Provide the (x, y) coordinate of the cell's center where the given text is located.  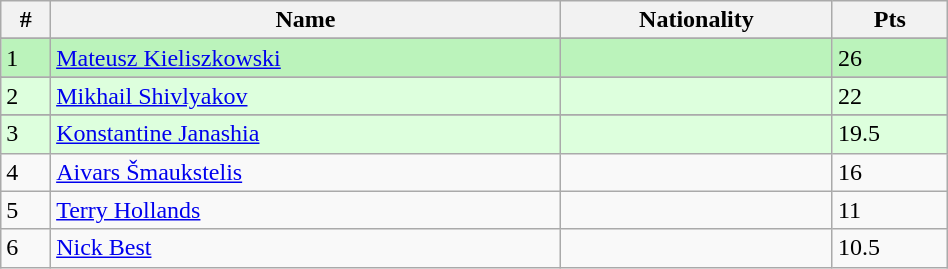
Nick Best (306, 248)
Nationality (696, 20)
11 (890, 210)
Pts (890, 20)
16 (890, 172)
19.5 (890, 134)
5 (26, 210)
3 (26, 134)
# (26, 20)
26 (890, 58)
10.5 (890, 248)
Konstantine Janashia (306, 134)
2 (26, 96)
Mikhail Shivlyakov (306, 96)
1 (26, 58)
Name (306, 20)
6 (26, 248)
Aivars Šmaukstelis (306, 172)
4 (26, 172)
Mateusz Kieliszkowski (306, 58)
Terry Hollands (306, 210)
22 (890, 96)
